Search for the cell housing the specified text and yield its [x, y] center coordinate. 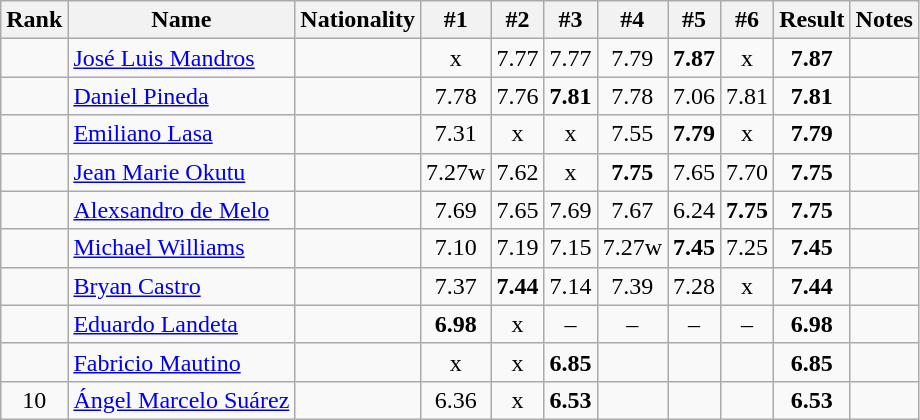
Jean Marie Okutu [182, 172]
#5 [694, 20]
7.62 [518, 172]
Name [182, 20]
Michael Williams [182, 248]
Eduardo Landeta [182, 324]
Fabricio Mautino [182, 362]
Notes [884, 20]
7.19 [518, 248]
Ángel Marcelo Suárez [182, 400]
Bryan Castro [182, 286]
Alexsandro de Melo [182, 210]
7.37 [456, 286]
7.31 [456, 134]
7.39 [632, 286]
#3 [570, 20]
#1 [456, 20]
7.25 [748, 248]
7.55 [632, 134]
7.15 [570, 248]
7.06 [694, 96]
7.10 [456, 248]
10 [34, 400]
#4 [632, 20]
Rank [34, 20]
Daniel Pineda [182, 96]
7.70 [748, 172]
José Luis Mandros [182, 58]
#6 [748, 20]
7.14 [570, 286]
7.76 [518, 96]
Emiliano Lasa [182, 134]
6.24 [694, 210]
7.67 [632, 210]
Nationality [358, 20]
Result [812, 20]
#2 [518, 20]
7.28 [694, 286]
6.36 [456, 400]
